Locate the cell with the specified text and output its (X, Y) center coordinate. 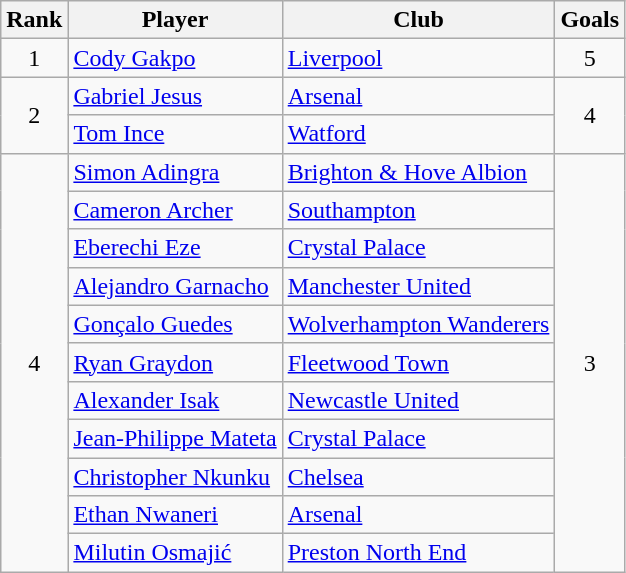
Player (175, 20)
2 (34, 115)
Cody Gakpo (175, 58)
Ethan Nwaneri (175, 515)
Watford (418, 134)
Eberechi Eze (175, 248)
Tom Ince (175, 134)
Brighton & Hove Albion (418, 172)
Milutin Osmajić (175, 553)
Southampton (418, 210)
5 (590, 58)
Chelsea (418, 477)
Alexander Isak (175, 400)
Preston North End (418, 553)
Ryan Graydon (175, 362)
Cameron Archer (175, 210)
Manchester United (418, 286)
3 (590, 362)
Rank (34, 20)
Gonçalo Guedes (175, 324)
Simon Adingra (175, 172)
1 (34, 58)
Goals (590, 20)
Liverpool (418, 58)
Jean-Philippe Mateta (175, 438)
Alejandro Garnacho (175, 286)
Fleetwood Town (418, 362)
Newcastle United (418, 400)
Club (418, 20)
Christopher Nkunku (175, 477)
Gabriel Jesus (175, 96)
Wolverhampton Wanderers (418, 324)
